For the text-containing cell, return its midpoint in [X, Y] coordinate format. 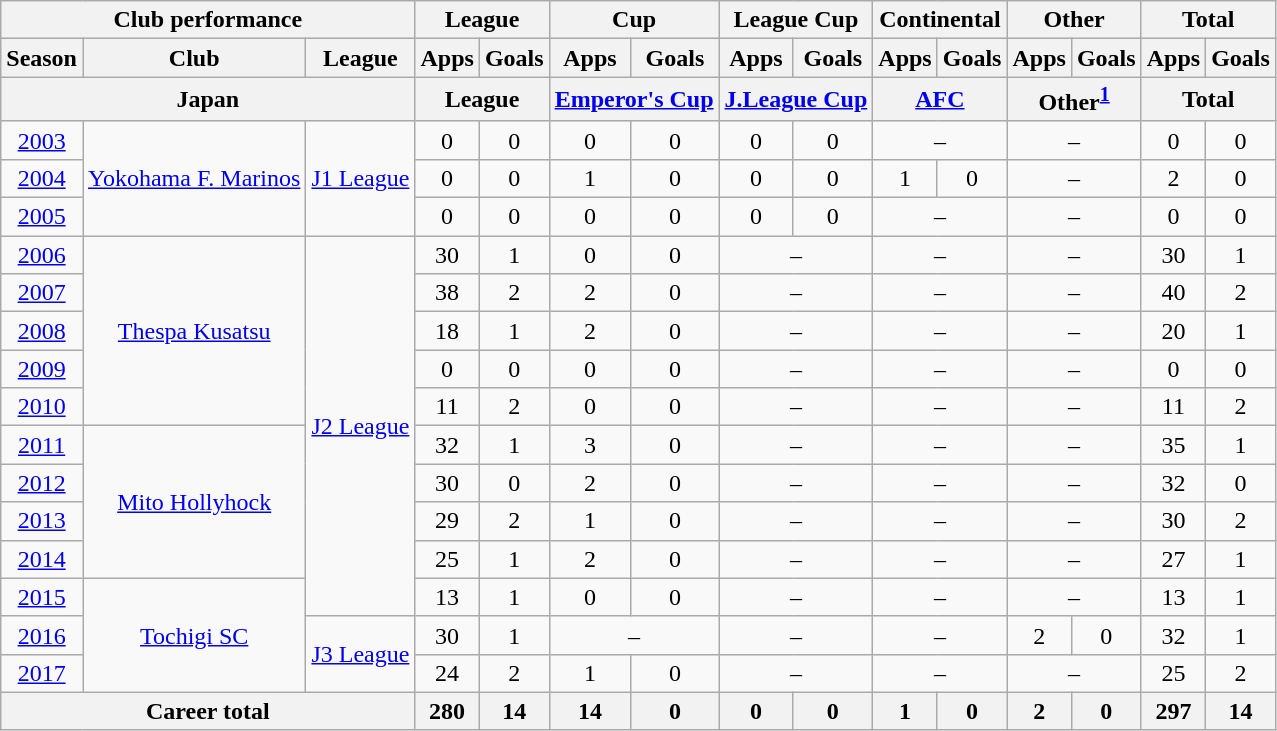
League Cup [796, 20]
J3 League [360, 654]
Club performance [208, 20]
29 [447, 521]
2014 [42, 559]
Thespa Kusatsu [194, 331]
J1 League [360, 178]
2009 [42, 369]
Tochigi SC [194, 635]
27 [1173, 559]
2010 [42, 407]
Career total [208, 711]
2015 [42, 597]
2016 [42, 635]
AFC [940, 100]
Emperor's Cup [634, 100]
Other1 [1074, 100]
3 [590, 445]
18 [447, 331]
Japan [208, 100]
2006 [42, 255]
2007 [42, 293]
2005 [42, 217]
Other [1074, 20]
38 [447, 293]
2012 [42, 483]
280 [447, 711]
40 [1173, 293]
2004 [42, 178]
Continental [940, 20]
Yokohama F. Marinos [194, 178]
2011 [42, 445]
20 [1173, 331]
297 [1173, 711]
35 [1173, 445]
Mito Hollyhock [194, 502]
2008 [42, 331]
2003 [42, 140]
Cup [634, 20]
24 [447, 673]
2017 [42, 673]
J2 League [360, 426]
Season [42, 58]
J.League Cup [796, 100]
2013 [42, 521]
Club [194, 58]
